Identify which cell holds the provided text, then report its (X, Y) central coordinate. 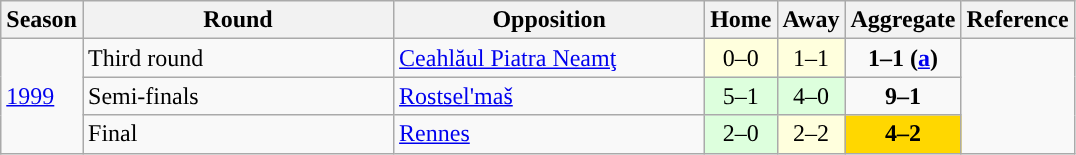
1999 (42, 96)
0–0 (741, 58)
Rennes (550, 134)
Rostsel'maš (550, 96)
Away (811, 20)
4–2 (903, 134)
1–1 (a) (903, 58)
2–2 (811, 134)
1–1 (811, 58)
Round (238, 20)
Season (42, 20)
Reference (1018, 20)
2–0 (741, 134)
4–0 (811, 96)
Aggregate (903, 20)
Home (741, 20)
5–1 (741, 96)
Third round (238, 58)
Opposition (550, 20)
Ceahlăul Piatra Neamţ (550, 58)
Semi-finals (238, 96)
Final (238, 134)
9–1 (903, 96)
